Extract the (X, Y) coordinate from the center of the cell holding the provided text.  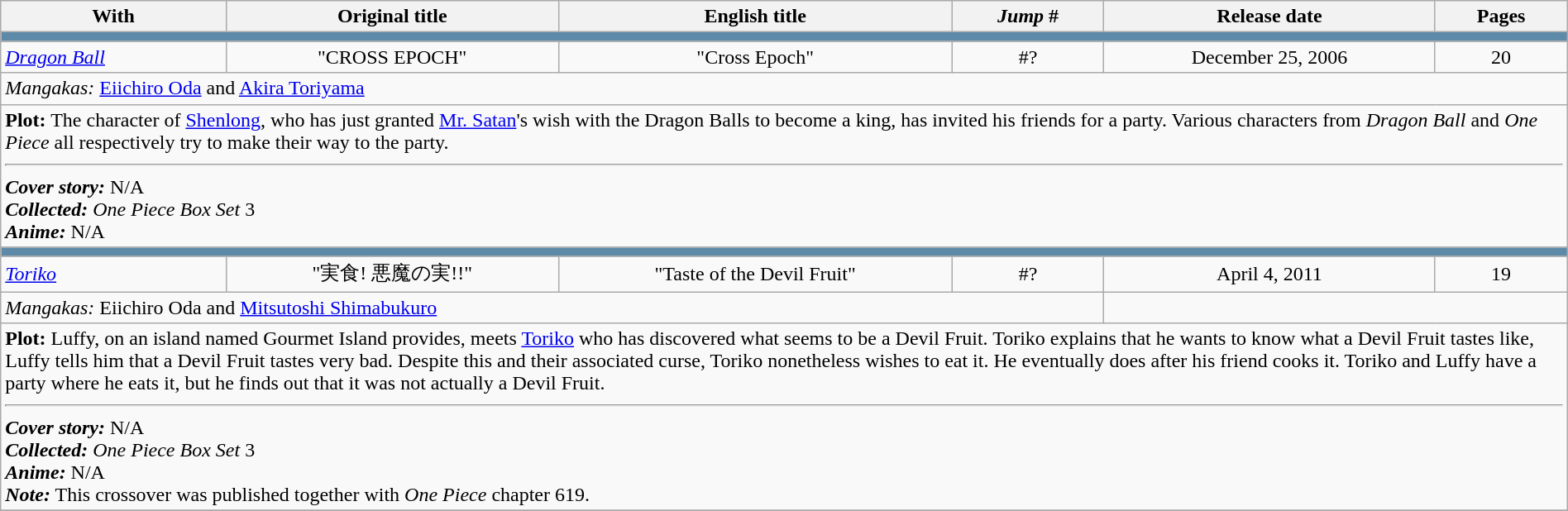
Mangakas: Eiichiro Oda and Mitsutoshi Shimabukuro (552, 308)
Release date (1269, 17)
"Taste of the Devil Fruit" (755, 275)
"実食! 悪魔の実!!" (392, 275)
20 (1501, 57)
Toriko (114, 275)
"CROSS EPOCH" (392, 57)
December 25, 2006 (1269, 57)
Dragon Ball (114, 57)
English title (755, 17)
Jump # (1028, 17)
Pages (1501, 17)
Original title (392, 17)
19 (1501, 275)
"Cross Epoch" (755, 57)
With (114, 17)
Mangakas: Eiichiro Oda and Akira Toriyama (784, 88)
April 4, 2011 (1269, 275)
